For the text-containing cell, return its midpoint in (x, y) coordinate format. 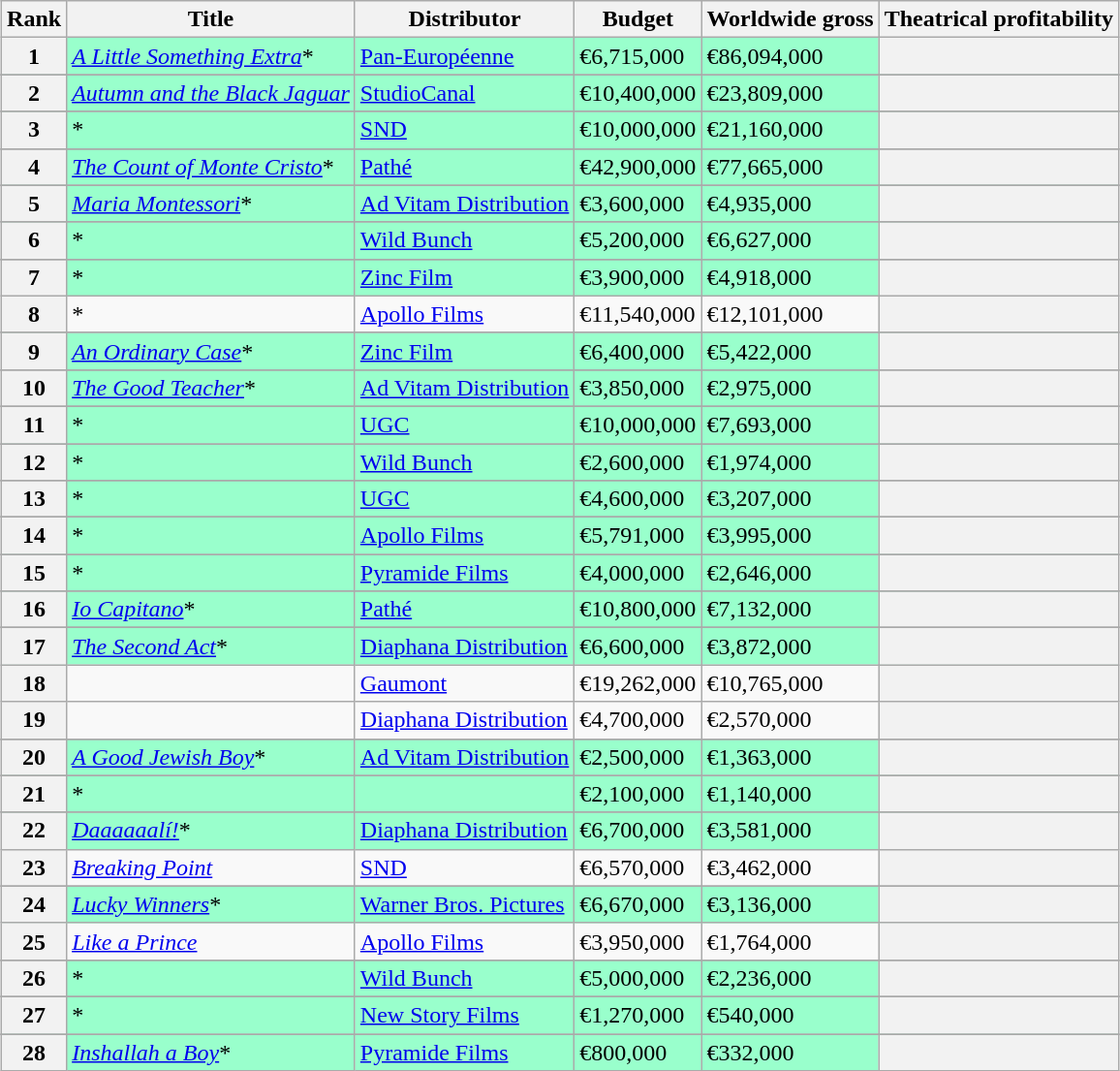
€1,764,000 (791, 941)
12 (35, 462)
20 (35, 757)
€6,570,000 (638, 867)
StudioCanal (465, 93)
€540,000 (791, 1015)
Daaaaaalí!* (211, 831)
Distributor (465, 19)
€5,422,000 (791, 351)
New Story Films (465, 1015)
€5,000,000 (638, 978)
€3,581,000 (791, 831)
7 (35, 277)
€3,950,000 (638, 941)
€10,400,000 (638, 93)
€4,935,000 (791, 204)
18 (35, 683)
22 (35, 831)
€3,900,000 (638, 277)
5 (35, 204)
Inshallah a Boy* (211, 1052)
€2,975,000 (791, 388)
€7,693,000 (791, 425)
Title (211, 19)
€12,101,000 (791, 314)
23 (35, 867)
28 (35, 1052)
A Little Something Extra* (211, 56)
€21,160,000 (791, 130)
The Good Teacher* (211, 388)
€2,646,000 (791, 573)
€86,094,000 (791, 56)
€4,700,000 (638, 720)
4 (35, 167)
€6,700,000 (638, 831)
Theatrical profitability (998, 19)
8 (35, 314)
€6,627,000 (791, 240)
Rank (35, 19)
€1,140,000 (791, 794)
Budget (638, 19)
19 (35, 720)
Maria Montessori* (211, 204)
An Ordinary Case* (211, 351)
9 (35, 351)
25 (35, 941)
€2,100,000 (638, 794)
€23,809,000 (791, 93)
€4,600,000 (638, 499)
€4,000,000 (638, 573)
€42,900,000 (638, 167)
€5,791,000 (638, 536)
Warner Bros. Pictures (465, 904)
Like a Prince (211, 941)
Breaking Point (211, 867)
€1,363,000 (791, 757)
€7,132,000 (791, 610)
10 (35, 388)
21 (35, 794)
The Second Act* (211, 646)
14 (35, 536)
€2,500,000 (638, 757)
3 (35, 130)
Worldwide gross (791, 19)
Autumn and the Black Jaguar (211, 93)
€77,665,000 (791, 167)
€3,207,000 (791, 499)
Pan-Européenne (465, 56)
Gaumont (465, 683)
€10,765,000 (791, 683)
€19,262,000 (638, 683)
€3,600,000 (638, 204)
11 (35, 425)
€6,400,000 (638, 351)
6 (35, 240)
16 (35, 610)
€5,200,000 (638, 240)
€800,000 (638, 1052)
€2,570,000 (791, 720)
€3,995,000 (791, 536)
17 (35, 646)
€1,974,000 (791, 462)
€3,136,000 (791, 904)
A Good Jewish Boy* (211, 757)
15 (35, 573)
€11,540,000 (638, 314)
€3,850,000 (638, 388)
€10,800,000 (638, 610)
€2,600,000 (638, 462)
€1,270,000 (638, 1015)
24 (35, 904)
13 (35, 499)
26 (35, 978)
2 (35, 93)
€2,236,000 (791, 978)
Lucky Winners* (211, 904)
1 (35, 56)
€6,715,000 (638, 56)
27 (35, 1015)
€4,918,000 (791, 277)
€332,000 (791, 1052)
€6,600,000 (638, 646)
€3,872,000 (791, 646)
€6,670,000 (638, 904)
€3,462,000 (791, 867)
The Count of Monte Cristo* (211, 167)
Io Capitano* (211, 610)
